Return [X, Y] of the center of cell containing provided text 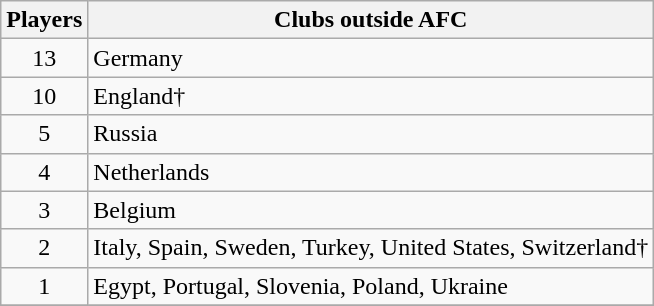
England† [371, 96]
Netherlands [371, 172]
Russia [371, 134]
5 [44, 134]
4 [44, 172]
Egypt, Portugal, Slovenia, Poland, Ukraine [371, 286]
3 [44, 210]
2 [44, 248]
Players [44, 20]
Germany [371, 58]
13 [44, 58]
Italy, Spain, Sweden, Turkey, United States, Switzerland† [371, 248]
Belgium [371, 210]
Clubs outside AFC [371, 20]
1 [44, 286]
10 [44, 96]
